Output the [X, Y] coordinate of the center of the cell containing the given text.  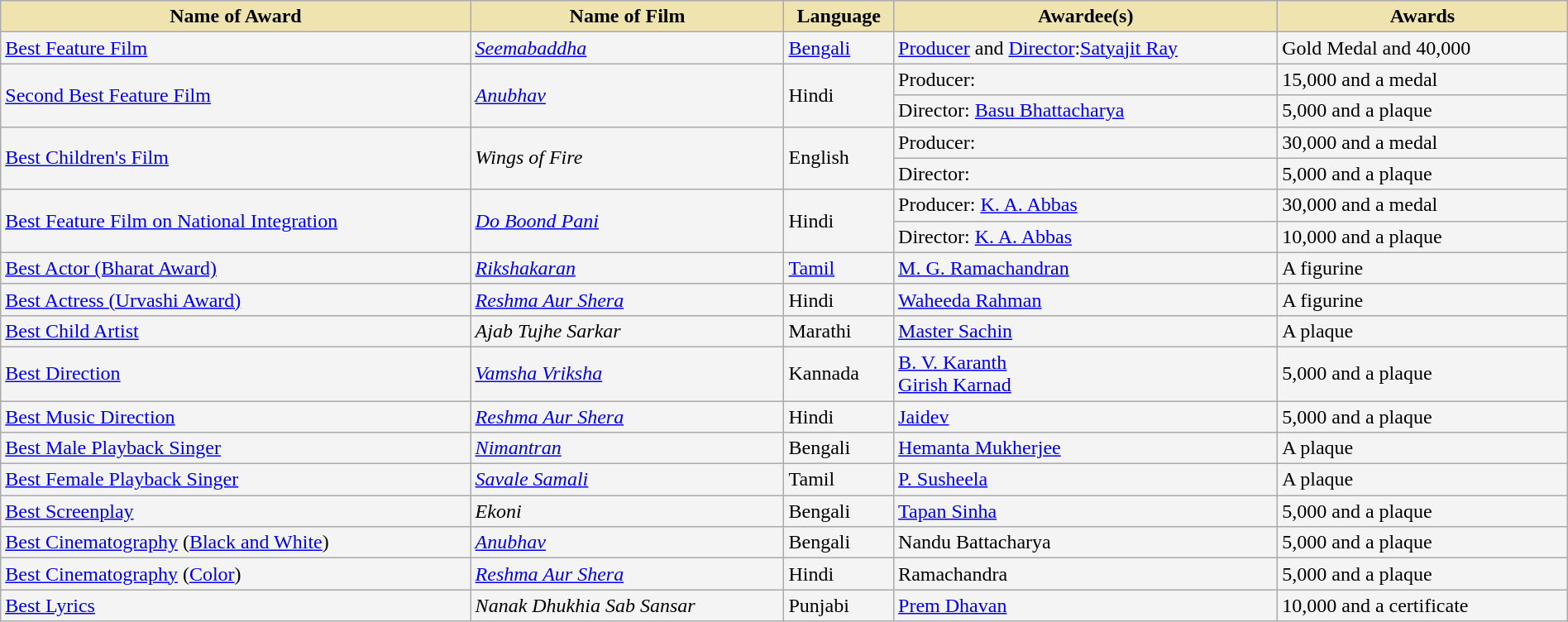
Kannada [839, 374]
Best Screenplay [236, 511]
Jaidev [1086, 416]
P. Susheela [1086, 480]
Nimantran [627, 448]
M. G. Ramachandran [1086, 268]
Best Actress (Urvashi Award) [236, 299]
Best Actor (Bharat Award) [236, 268]
Awards [1422, 17]
Name of Award [236, 17]
Seemabaddha [627, 48]
Punjabi [839, 605]
Name of Film [627, 17]
Best Direction [236, 374]
English [839, 158]
Waheeda Rahman [1086, 299]
Vamsha Vriksha [627, 374]
Do Boond Pani [627, 221]
Best Female Playback Singer [236, 480]
Director: K. A. Abbas [1086, 237]
Language [839, 17]
Director: [1086, 174]
Gold Medal and 40,000 [1422, 48]
Nandu Battacharya [1086, 543]
10,000 and a plaque [1422, 237]
Nanak Dhukhia Sab Sansar [627, 605]
Marathi [839, 331]
Best Feature Film [236, 48]
Rikshakaran [627, 268]
Prem Dhavan [1086, 605]
Awardee(s) [1086, 17]
Ajab Tujhe Sarkar [627, 331]
Best Cinematography (Color) [236, 574]
10,000 and a certificate [1422, 605]
Ramachandra [1086, 574]
Best Music Direction [236, 416]
Producer: K. A. Abbas [1086, 205]
Best Cinematography (Black and White) [236, 543]
Best Feature Film on National Integration [236, 221]
Director: Basu Bhattacharya [1086, 111]
Best Child Artist [236, 331]
B. V. KaranthGirish Karnad [1086, 374]
Best Children's Film [236, 158]
Second Best Feature Film [236, 95]
Best Male Playback Singer [236, 448]
15,000 and a medal [1422, 79]
Savale Samali [627, 480]
Tapan Sinha [1086, 511]
Master Sachin [1086, 331]
Producer and Director:Satyajit Ray [1086, 48]
Wings of Fire [627, 158]
Hemanta Mukherjee [1086, 448]
Ekoni [627, 511]
Best Lyrics [236, 605]
